Return the (X, Y) coordinate for the center point of the cell that contains the specified text.  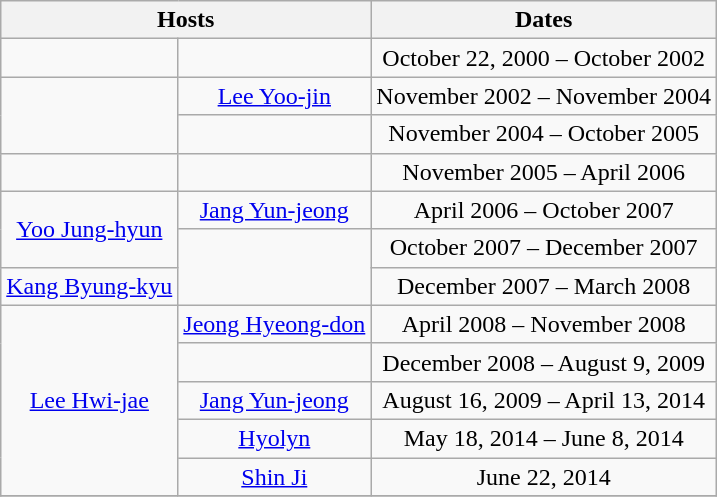
November 2002 – November 2004 (544, 96)
Jeong Hyeong-don (274, 324)
June 22, 2014 (544, 477)
Hosts (186, 20)
Lee Hwi-jae (90, 400)
October 22, 2000 – October 2002 (544, 58)
November 2004 – October 2005 (544, 134)
August 16, 2009 – April 13, 2014 (544, 400)
May 18, 2014 – June 8, 2014 (544, 438)
October 2007 – December 2007 (544, 248)
Lee Yoo-jin (274, 96)
December 2007 – March 2008 (544, 286)
Dates (544, 20)
November 2005 – April 2006 (544, 172)
April 2008 – November 2008 (544, 324)
April 2006 – October 2007 (544, 210)
Kang Byung-kyu (90, 286)
December 2008 – August 9, 2009 (544, 362)
Hyolyn (274, 438)
Shin Ji (274, 477)
Yoo Jung-hyun (90, 229)
